For the text-containing cell, return its midpoint in (X, Y) coordinate format. 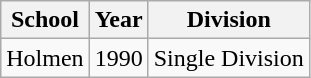
Holmen (45, 58)
Division (228, 20)
Year (118, 20)
1990 (118, 58)
School (45, 20)
Single Division (228, 58)
